Extract the (X, Y) coordinate from the center of the cell holding the provided text.  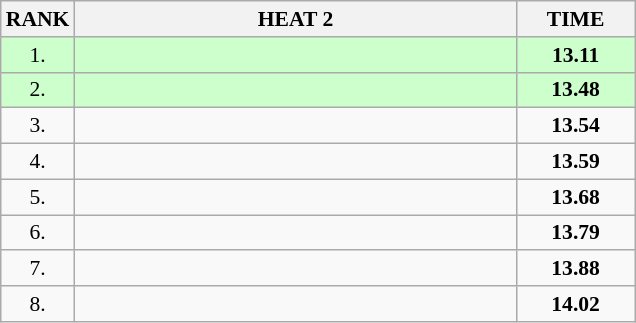
1. (38, 55)
13.79 (576, 233)
13.59 (576, 162)
14.02 (576, 304)
6. (38, 233)
4. (38, 162)
TIME (576, 19)
8. (38, 304)
RANK (38, 19)
HEAT 2 (295, 19)
13.48 (576, 90)
7. (38, 269)
5. (38, 197)
13.88 (576, 269)
2. (38, 90)
13.68 (576, 197)
13.11 (576, 55)
13.54 (576, 126)
3. (38, 126)
